Output the (X, Y) coordinate of the center of the cell containing the given text.  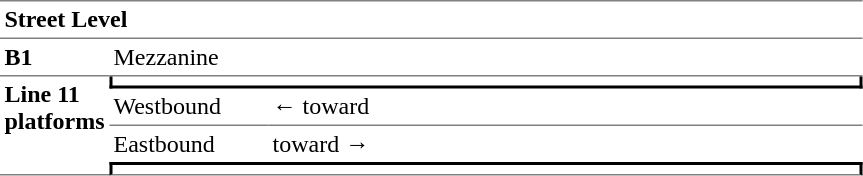
Westbound (188, 107)
← toward (565, 107)
B1 (54, 58)
toward → (565, 144)
Street Level (431, 20)
Eastbound (188, 144)
Line 11 platforms (54, 126)
Mezzanine (486, 58)
